From the cell containing the given text, extract its center point as (X, Y) coordinate. 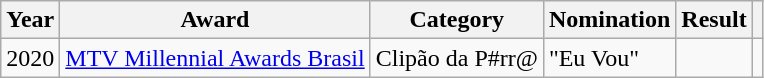
MTV Millennial Awards Brasil (215, 58)
Nomination (609, 20)
Category (456, 20)
Year (30, 20)
"Eu Vou" (609, 58)
Clipão da P#rr@ (456, 58)
2020 (30, 58)
Result (714, 20)
Award (215, 20)
